Provide the [X, Y] coordinate of the cell's center where the given text is located.  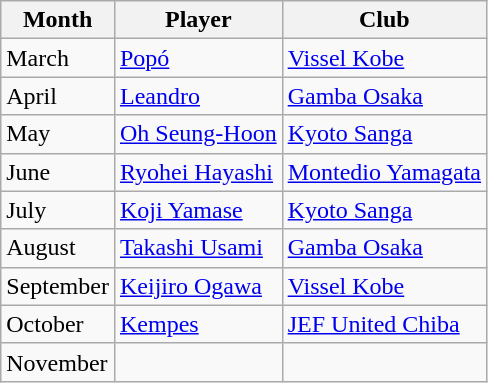
Month [58, 20]
Club [384, 20]
October [58, 324]
August [58, 248]
Oh Seung-Hoon [198, 134]
September [58, 286]
JEF United Chiba [384, 324]
Ryohei Hayashi [198, 172]
March [58, 58]
Keijiro Ogawa [198, 286]
Kempes [198, 324]
June [58, 172]
Koji Yamase [198, 210]
April [58, 96]
November [58, 362]
July [58, 210]
Player [198, 20]
May [58, 134]
Popó [198, 58]
Leandro [198, 96]
Takashi Usami [198, 248]
Montedio Yamagata [384, 172]
